Return the (x, y) coordinate for the center point of the cell that contains the specified text.  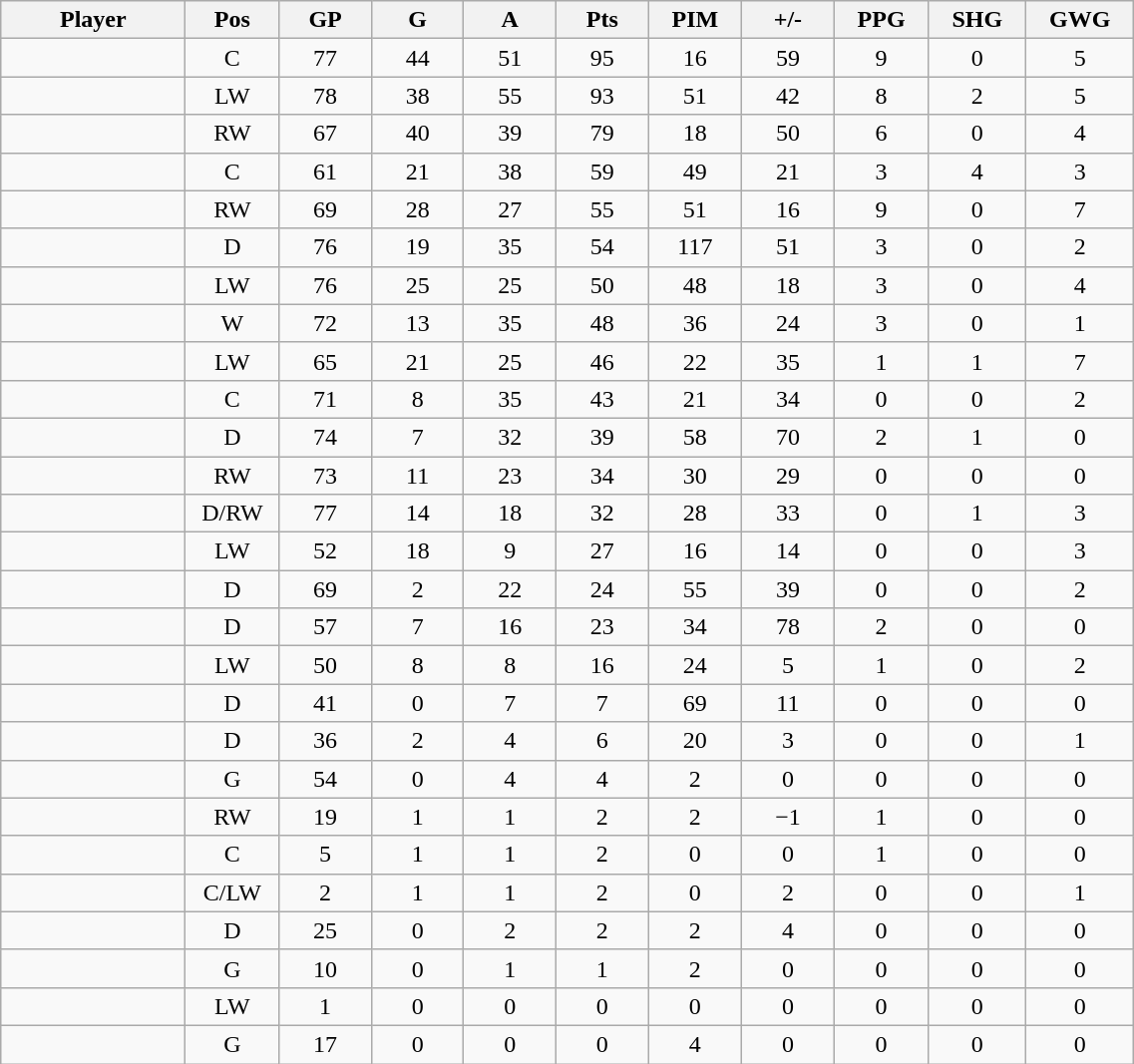
10 (325, 968)
SHG (977, 20)
PIM (695, 20)
79 (602, 134)
74 (325, 437)
40 (417, 134)
GWG (1080, 20)
30 (695, 476)
52 (325, 551)
65 (325, 361)
29 (788, 476)
57 (325, 627)
Pts (602, 20)
+/- (788, 20)
PPG (882, 20)
17 (325, 1044)
58 (695, 437)
43 (602, 399)
W (232, 323)
Player (94, 20)
33 (788, 514)
46 (602, 361)
Pos (232, 20)
20 (695, 741)
−1 (788, 817)
49 (695, 172)
71 (325, 399)
72 (325, 323)
D/RW (232, 514)
44 (417, 58)
41 (325, 703)
61 (325, 172)
95 (602, 58)
67 (325, 134)
13 (417, 323)
A (511, 20)
117 (695, 247)
93 (602, 96)
C/LW (232, 892)
73 (325, 476)
GP (325, 20)
42 (788, 96)
70 (788, 437)
